Scan for the cell matching the given text and deliver its (X, Y) coordinate at center. 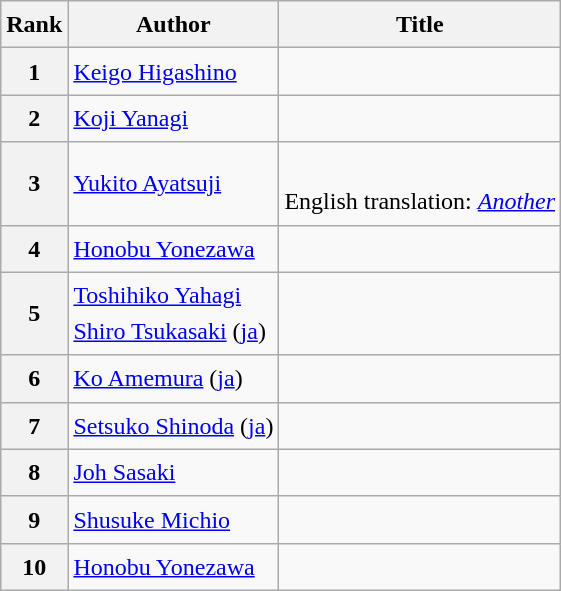
9 (34, 520)
10 (34, 566)
Shusuke Michio (174, 520)
3 (34, 184)
Author (174, 24)
Ko Amemura (ja) (174, 378)
2 (34, 118)
Yukito Ayatsuji (174, 184)
5 (34, 314)
7 (34, 426)
4 (34, 248)
Title (420, 24)
8 (34, 472)
Setsuko Shinoda (ja) (174, 426)
6 (34, 378)
Toshihiko YahagiShiro Tsukasaki (ja) (174, 314)
English translation: Another (420, 184)
Koji Yanagi (174, 118)
Joh Sasaki (174, 472)
Rank (34, 24)
Keigo Higashino (174, 72)
1 (34, 72)
